From the cell containing the given text, extract its center point as [X, Y] coordinate. 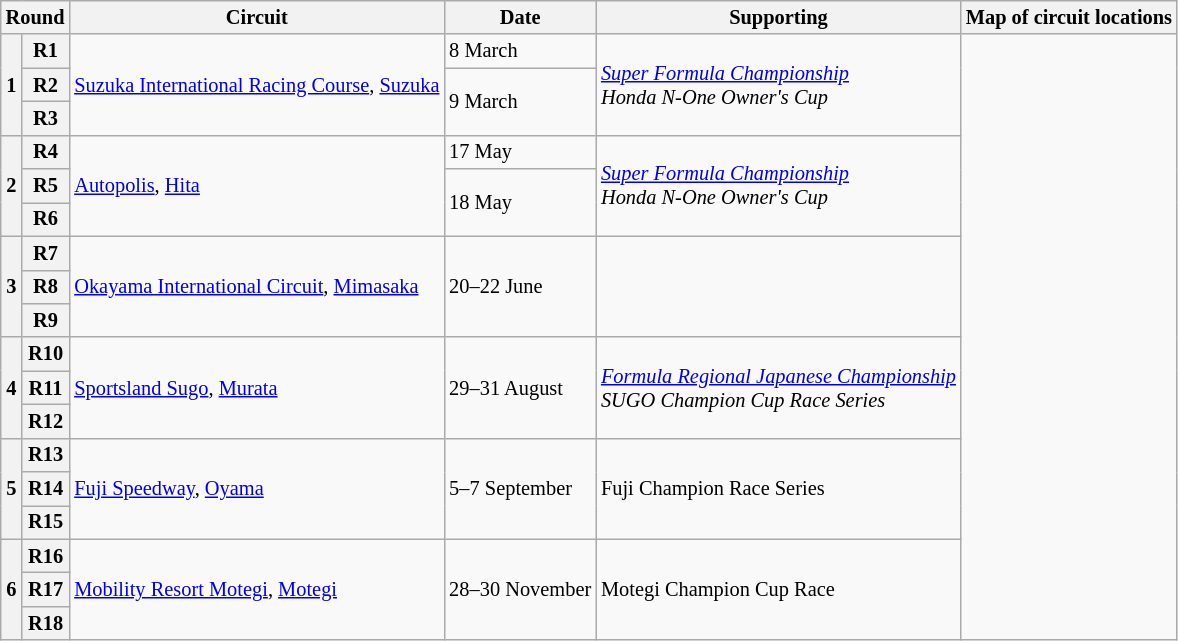
Suzuka International Racing Course, Suzuka [256, 84]
Fuji Champion Race Series [778, 488]
R17 [46, 589]
17 May [520, 152]
20–22 June [520, 286]
3 [12, 286]
29–31 August [520, 388]
6 [12, 590]
R7 [46, 253]
R4 [46, 152]
28–30 November [520, 590]
Map of circuit locations [1069, 17]
R1 [46, 51]
R10 [46, 354]
9 March [520, 102]
R2 [46, 85]
Formula Regional Japanese ChampionshipSUGO Champion Cup Race Series [778, 388]
8 March [520, 51]
Date [520, 17]
Okayama International Circuit, Mimasaka [256, 286]
R18 [46, 623]
18 May [520, 202]
Round [36, 17]
2 [12, 186]
Circuit [256, 17]
Motegi Champion Cup Race [778, 590]
R9 [46, 320]
1 [12, 84]
R8 [46, 287]
R11 [46, 388]
R5 [46, 186]
Autopolis, Hita [256, 186]
R12 [46, 421]
R15 [46, 522]
R14 [46, 489]
Supporting [778, 17]
5 [12, 488]
Fuji Speedway, Oyama [256, 488]
5–7 September [520, 488]
R3 [46, 118]
Sportsland Sugo, Murata [256, 388]
R16 [46, 556]
Mobility Resort Motegi, Motegi [256, 590]
4 [12, 388]
R13 [46, 455]
R6 [46, 219]
